For the text-containing cell, return its midpoint in (x, y) coordinate format. 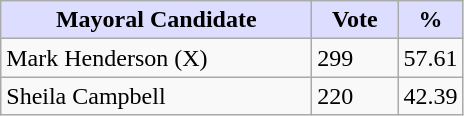
Sheila Campbell (156, 96)
220 (355, 96)
57.61 (430, 58)
% (430, 20)
Mayoral Candidate (156, 20)
Vote (355, 20)
299 (355, 58)
42.39 (430, 96)
Mark Henderson (X) (156, 58)
